Extract the [x, y] coordinate from the center of the cell holding the provided text.  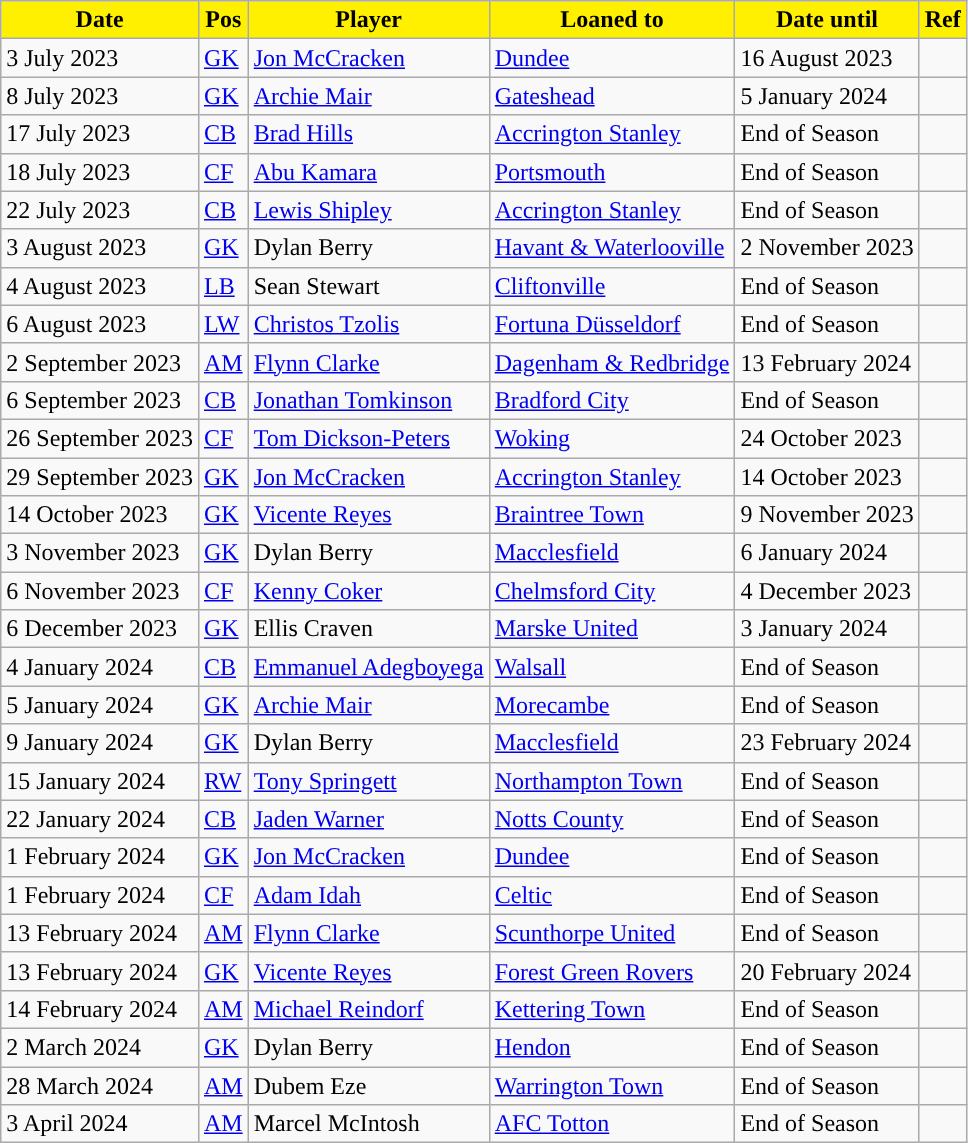
18 July 2023 [100, 172]
Emmanuel Adegboyega [368, 667]
3 July 2023 [100, 58]
Ref [942, 20]
6 September 2023 [100, 400]
3 November 2023 [100, 553]
15 January 2024 [100, 781]
28 March 2024 [100, 1085]
2 September 2023 [100, 362]
Adam Idah [368, 895]
2 March 2024 [100, 1047]
Forest Green Rovers [612, 971]
AFC Totton [612, 1124]
Player [368, 20]
6 January 2024 [827, 553]
Chelmsford City [612, 591]
Woking [612, 438]
23 February 2024 [827, 743]
Dagenham & Redbridge [612, 362]
16 August 2023 [827, 58]
Gateshead [612, 96]
Pos [223, 20]
Marcel McIntosh [368, 1124]
3 April 2024 [100, 1124]
29 September 2023 [100, 477]
20 February 2024 [827, 971]
Kettering Town [612, 1009]
8 July 2023 [100, 96]
Loaned to [612, 20]
6 December 2023 [100, 629]
Cliftonville [612, 286]
LW [223, 324]
Jaden Warner [368, 819]
Scunthorpe United [612, 933]
Date until [827, 20]
Hendon [612, 1047]
Michael Reindorf [368, 1009]
2 November 2023 [827, 248]
Kenny Coker [368, 591]
Celtic [612, 895]
Notts County [612, 819]
24 October 2023 [827, 438]
Marske United [612, 629]
Ellis Craven [368, 629]
4 August 2023 [100, 286]
3 August 2023 [100, 248]
Morecambe [612, 705]
17 July 2023 [100, 134]
LB [223, 286]
14 February 2024 [100, 1009]
Jonathan Tomkinson [368, 400]
Walsall [612, 667]
6 November 2023 [100, 591]
3 January 2024 [827, 629]
Warrington Town [612, 1085]
22 July 2023 [100, 210]
Bradford City [612, 400]
RW [223, 781]
22 January 2024 [100, 819]
Sean Stewart [368, 286]
26 September 2023 [100, 438]
4 January 2024 [100, 667]
Braintree Town [612, 515]
9 November 2023 [827, 515]
Abu Kamara [368, 172]
Christos Tzolis [368, 324]
Tom Dickson-Peters [368, 438]
Tony Springett [368, 781]
6 August 2023 [100, 324]
Dubem Eze [368, 1085]
9 January 2024 [100, 743]
Date [100, 20]
Lewis Shipley [368, 210]
Portsmouth [612, 172]
Fortuna Düsseldorf [612, 324]
Havant & Waterlooville [612, 248]
4 December 2023 [827, 591]
Northampton Town [612, 781]
Brad Hills [368, 134]
